Capture the cell that displays the provided text and extract its [x, y] central coordinate. 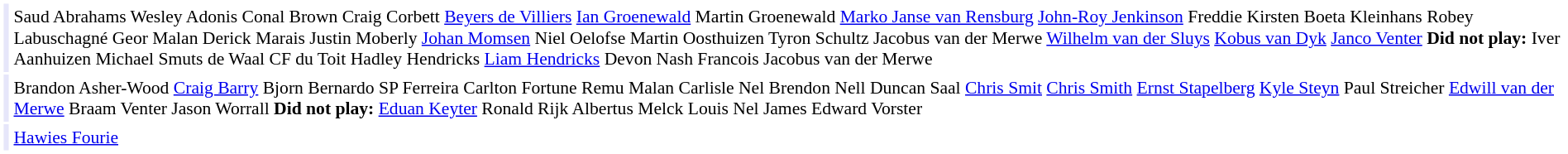
Hawies Fourie [788, 137]
